Pinpoint the cell where the given text exists, returning its [x, y] midpoint coordinate. 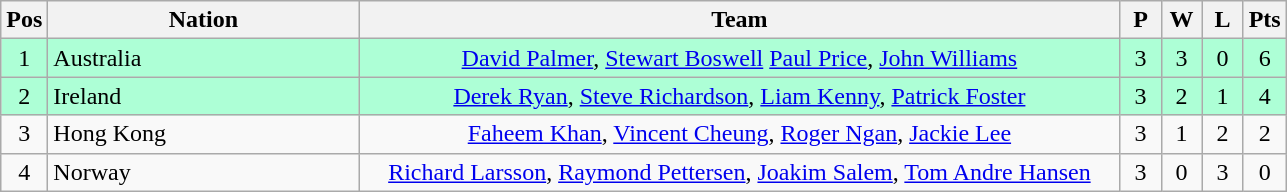
Richard Larsson, Raymond Pettersen, Joakim Salem, Tom Andre Hansen [740, 172]
W [1182, 20]
Australia [204, 58]
Norway [204, 172]
Team [740, 20]
P [1140, 20]
Nation [204, 20]
Faheem Khan, Vincent Cheung, Roger Ngan, Jackie Lee [740, 134]
Derek Ryan, Steve Richardson, Liam Kenny, Patrick Foster [740, 96]
L [1222, 20]
David Palmer, Stewart Boswell Paul Price, John Williams [740, 58]
Pts [1264, 20]
6 [1264, 58]
Pos [24, 20]
Ireland [204, 96]
Hong Kong [204, 134]
